Capture the cell that displays the provided text and extract its [x, y] central coordinate. 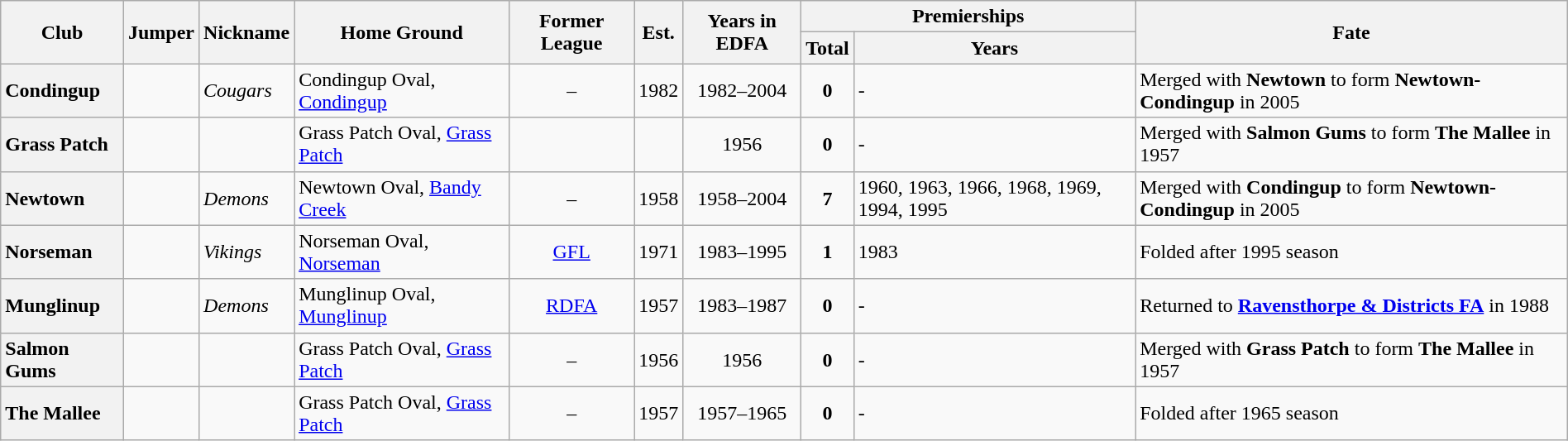
Merged with Newtown to form Newtown-Condingup in 2005 [1351, 91]
Salmon Gums [63, 359]
Condingup Oval, Condingup [402, 91]
Munglinup Oval, Munglinup [402, 306]
Jumper [160, 32]
The Mallee [63, 414]
Club [63, 32]
Cougars [246, 91]
1958–2004 [743, 199]
1960, 1963, 1966, 1968, 1969, 1994, 1995 [994, 199]
1958 [658, 199]
GFL [572, 252]
Est. [658, 32]
1971 [658, 252]
1 [828, 252]
Merged with Salmon Gums to form The Mallee in 1957 [1351, 144]
Condingup [63, 91]
Years in EDFA [743, 32]
Premierships [968, 17]
Total [828, 48]
Norseman [63, 252]
7 [828, 199]
1982–2004 [743, 91]
Years [994, 48]
1983–1995 [743, 252]
Munglinup [63, 306]
1983 [994, 252]
Former League [572, 32]
Merged with Condingup to form Newtown-Condingup in 2005 [1351, 199]
Fate [1351, 32]
Newtown [63, 199]
Grass Patch [63, 144]
Norseman Oval, Norseman [402, 252]
1982 [658, 91]
Folded after 1965 season [1351, 414]
1957–1965 [743, 414]
Folded after 1995 season [1351, 252]
Vikings [246, 252]
Newtown Oval, Bandy Creek [402, 199]
1983–1987 [743, 306]
Home Ground [402, 32]
RDFA [572, 306]
Returned to Ravensthorpe & Districts FA in 1988 [1351, 306]
Nickname [246, 32]
Merged with Grass Patch to form The Mallee in 1957 [1351, 359]
